Return the [X, Y] coordinate for the center point of the cell that contains the specified text.  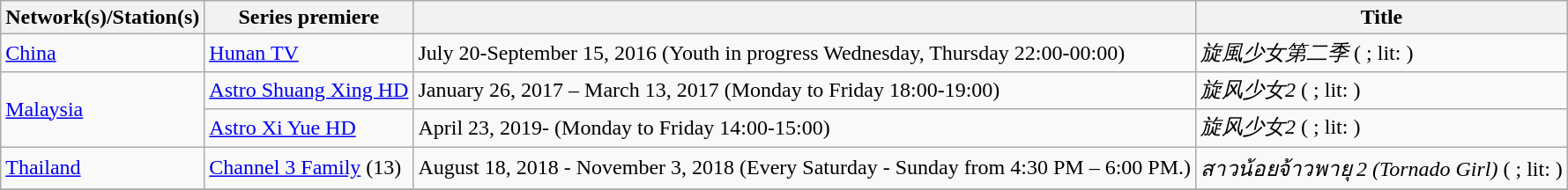
Astro Shuang Xing HD [308, 90]
July 20-September 15, 2016 (Youth in progress Wednesday, Thursday 22:00-00:00) [805, 53]
Thailand [102, 167]
April 23, 2019- (Monday to Friday 14:00-15:00) [805, 128]
China [102, 53]
Series premiere [308, 18]
January 26, 2017 – March 13, 2017 (Monday to Friday 18:00-19:00) [805, 90]
Astro Xi Yue HD [308, 128]
August 18, 2018 - November 3, 2018 (Every Saturday - Sunday from 4:30 PM – 6:00 PM.) [805, 167]
Malaysia [102, 109]
สาวน้อยจ้าวพายุ 2 (Tornado Girl) ( ; lit: ) [1382, 167]
Title [1382, 18]
Channel 3 Family (13) [308, 167]
Hunan TV [308, 53]
旋風少女第二季 ( ; lit: ) [1382, 53]
Network(s)/Station(s) [102, 18]
